Search for the cell housing the specified text and yield its (X, Y) center coordinate. 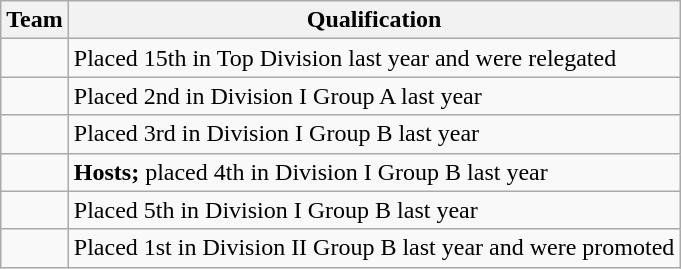
Qualification (374, 20)
Team (35, 20)
Placed 1st in Division II Group B last year and were promoted (374, 248)
Hosts; placed 4th in Division I Group B last year (374, 172)
Placed 2nd in Division I Group A last year (374, 96)
Placed 15th in Top Division last year and were relegated (374, 58)
Placed 3rd in Division I Group B last year (374, 134)
Placed 5th in Division I Group B last year (374, 210)
